For the text-containing cell, return its midpoint in [X, Y] coordinate format. 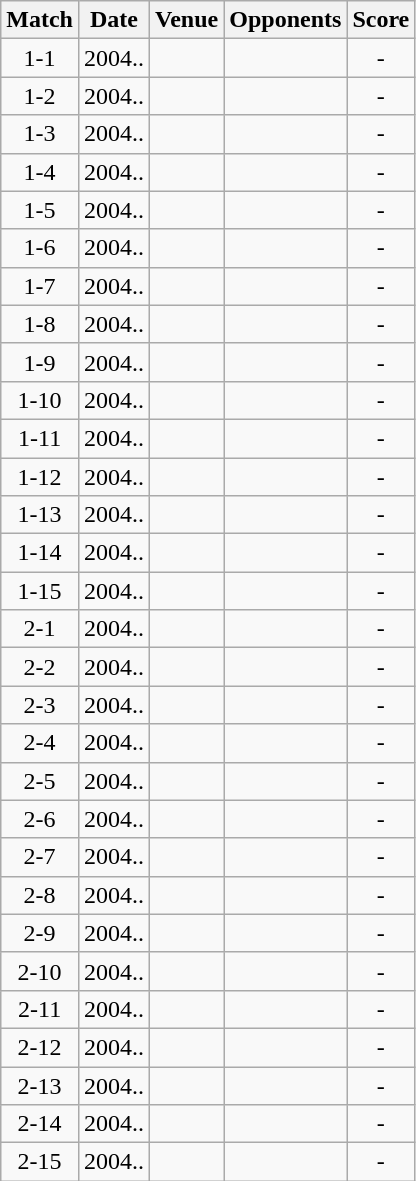
1-13 [40, 515]
1-8 [40, 324]
Score [381, 20]
2-11 [40, 1009]
1-14 [40, 553]
2-7 [40, 857]
Match [40, 20]
2-14 [40, 1124]
2-15 [40, 1162]
2-6 [40, 819]
1-7 [40, 286]
2-4 [40, 743]
2-5 [40, 781]
Opponents [286, 20]
2-12 [40, 1047]
1-10 [40, 400]
1-4 [40, 172]
Venue [187, 20]
2-8 [40, 895]
1-2 [40, 96]
1-1 [40, 58]
Date [114, 20]
2-10 [40, 971]
1-5 [40, 210]
1-6 [40, 248]
2-9 [40, 933]
1-9 [40, 362]
2-1 [40, 629]
1-3 [40, 134]
2-3 [40, 705]
1-15 [40, 591]
1-12 [40, 477]
2-2 [40, 667]
2-13 [40, 1085]
1-11 [40, 438]
